Pinpoint the cell where the given text exists, returning its [x, y] midpoint coordinate. 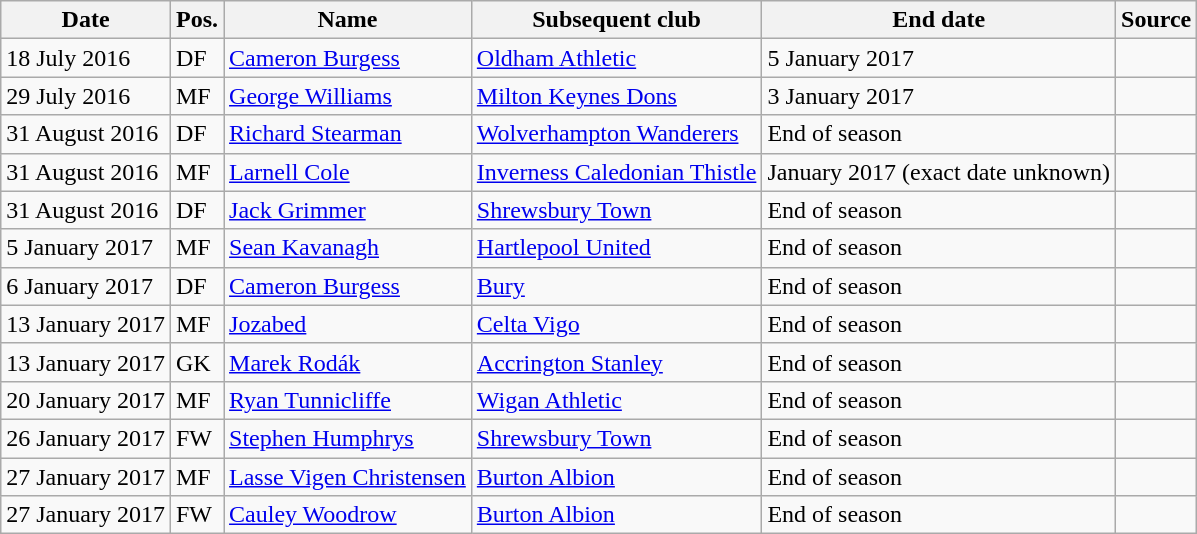
Stephen Humphrys [348, 438]
GK [196, 362]
3 January 2017 [939, 96]
20 January 2017 [86, 400]
George Williams [348, 96]
Jack Grimmer [348, 210]
Inverness Caledonian Thistle [616, 172]
Oldham Athletic [616, 58]
Lasse Vigen Christensen [348, 477]
18 July 2016 [86, 58]
Source [1156, 20]
Jozabed [348, 324]
Date [86, 20]
Wigan Athletic [616, 400]
Accrington Stanley [616, 362]
Hartlepool United [616, 248]
January 2017 (exact date unknown) [939, 172]
Bury [616, 286]
Celta Vigo [616, 324]
Sean Kavanagh [348, 248]
6 January 2017 [86, 286]
Pos. [196, 20]
Subsequent club [616, 20]
Wolverhampton Wanderers [616, 134]
Name [348, 20]
End date [939, 20]
Cauley Woodrow [348, 515]
Richard Stearman [348, 134]
29 July 2016 [86, 96]
26 January 2017 [86, 438]
Marek Rodák [348, 362]
Milton Keynes Dons [616, 96]
Ryan Tunnicliffe [348, 400]
Larnell Cole [348, 172]
